Extract the [X, Y] coordinate from the center of the cell holding the provided text.  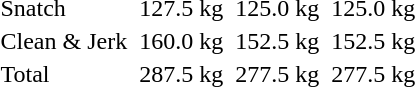
152.5 kg [278, 41]
160.0 kg [182, 41]
